From the cell containing the given text, extract its center point as (X, Y) coordinate. 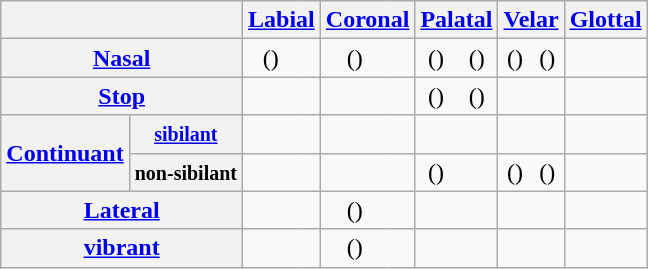
Lateral (122, 210)
Nasal (122, 58)
sibilant (186, 134)
Labial (282, 20)
Velar (531, 20)
Continuant (65, 153)
non-sibilant (186, 172)
Stop (122, 96)
Palatal (456, 20)
Glottal (606, 20)
Coronal (368, 20)
vibrant (122, 248)
